For the text-containing cell, return its midpoint in [x, y] coordinate format. 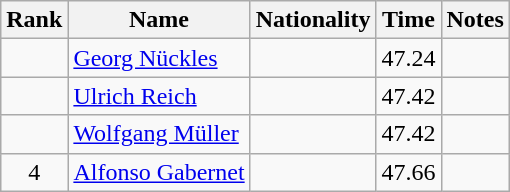
47.24 [408, 58]
Nationality [313, 20]
Georg Nückles [159, 58]
Ulrich Reich [159, 96]
Wolfgang Müller [159, 134]
Name [159, 20]
Time [408, 20]
4 [34, 172]
Alfonso Gabernet [159, 172]
Notes [475, 20]
47.66 [408, 172]
Rank [34, 20]
